Determine the [x, y] coordinate at the center of the cell enclosing the given text.  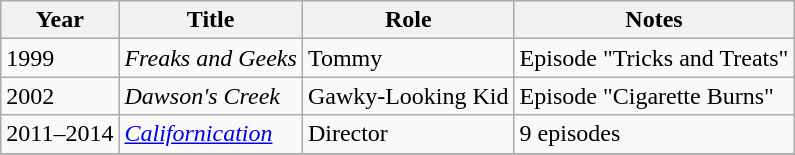
Gawky-Looking Kid [408, 96]
Director [408, 134]
Role [408, 20]
9 episodes [654, 134]
Freaks and Geeks [210, 58]
Tommy [408, 58]
Episode "Tricks and Treats" [654, 58]
Year [60, 20]
Dawson's Creek [210, 96]
Californication [210, 134]
Notes [654, 20]
1999 [60, 58]
Title [210, 20]
2002 [60, 96]
Episode "Cigarette Burns" [654, 96]
2011–2014 [60, 134]
